Return (X, Y) of the center of cell containing provided text 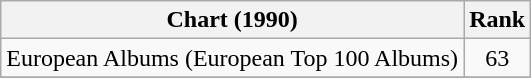
Chart (1990) (232, 20)
European Albums (European Top 100 Albums) (232, 58)
63 (498, 58)
Rank (498, 20)
